Output the [x, y] coordinate of the center of the cell containing the given text.  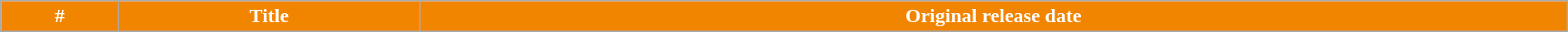
Title [270, 16]
# [60, 16]
Original release date [993, 16]
